Pinpoint the cell where the given text exists, returning its (x, y) midpoint coordinate. 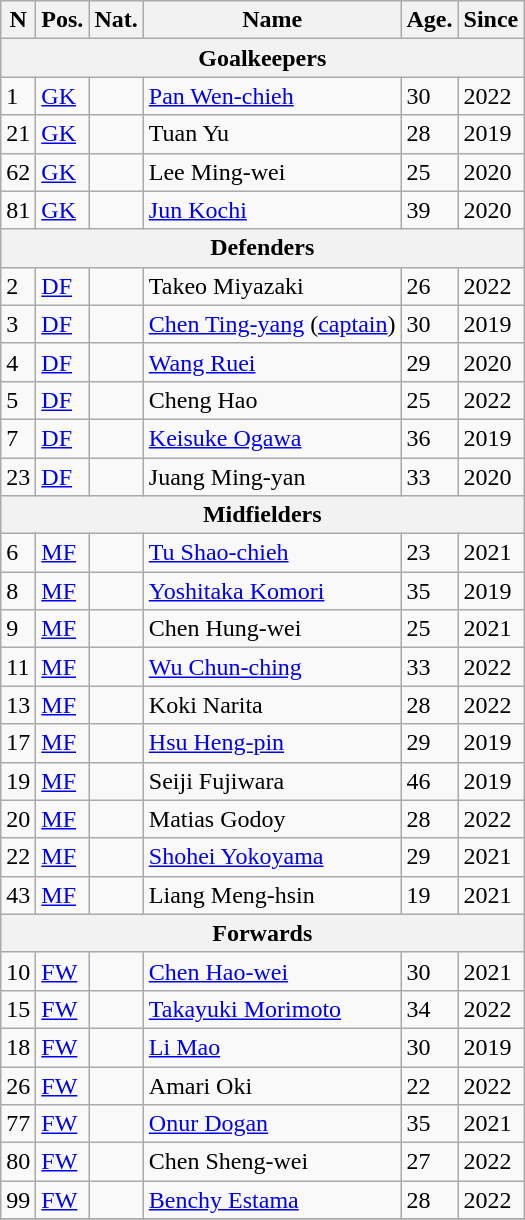
Chen Hao-wei (272, 971)
Name (272, 20)
3 (18, 324)
27 (430, 1162)
Shohei Yokoyama (272, 857)
5 (18, 400)
Benchy Estama (272, 1200)
Tu Shao-chieh (272, 553)
Goalkeepers (262, 58)
10 (18, 971)
18 (18, 1047)
77 (18, 1124)
1 (18, 96)
Li Mao (272, 1047)
Hsu Heng-pin (272, 743)
Jun Kochi (272, 210)
80 (18, 1162)
Cheng Hao (272, 400)
Nat. (116, 20)
8 (18, 591)
Onur Dogan (272, 1124)
Pos. (62, 20)
46 (430, 781)
Chen Sheng-wei (272, 1162)
2 (18, 286)
Amari Oki (272, 1085)
99 (18, 1200)
Pan Wen-chieh (272, 96)
Age. (430, 20)
Chen Ting-yang (captain) (272, 324)
Forwards (262, 933)
Tuan Yu (272, 134)
Takeo Miyazaki (272, 286)
43 (18, 895)
81 (18, 210)
Since (491, 20)
62 (18, 172)
6 (18, 553)
36 (430, 438)
15 (18, 1009)
Koki Narita (272, 705)
Keisuke Ogawa (272, 438)
Lee Ming-wei (272, 172)
11 (18, 667)
Midfielders (262, 515)
17 (18, 743)
34 (430, 1009)
Juang Ming-yan (272, 477)
Seiji Fujiwara (272, 781)
Liang Meng-hsin (272, 895)
9 (18, 629)
4 (18, 362)
21 (18, 134)
Wu Chun-ching (272, 667)
13 (18, 705)
7 (18, 438)
Yoshitaka Komori (272, 591)
N (18, 20)
Defenders (262, 248)
20 (18, 819)
Wang Ruei (272, 362)
Chen Hung-wei (272, 629)
Matias Godoy (272, 819)
39 (430, 210)
Takayuki Morimoto (272, 1009)
